Provide the (x, y) coordinate of the cell's center where the given text is located.  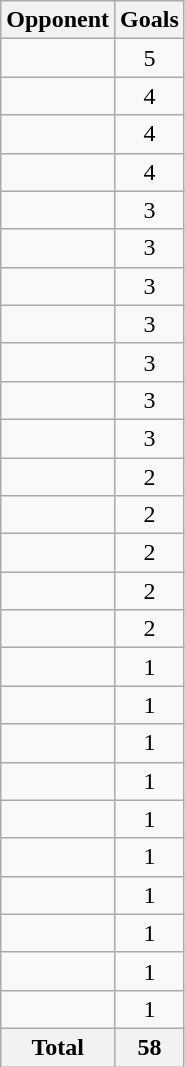
Opponent (58, 20)
Total (58, 1047)
5 (150, 58)
58 (150, 1047)
Goals (150, 20)
